Output the (X, Y) coordinate of the center of the cell containing the given text.  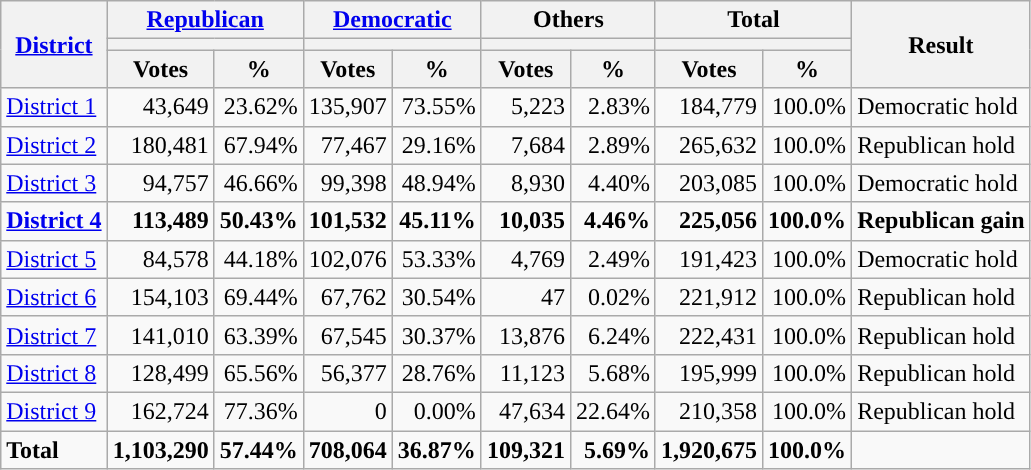
4,769 (526, 259)
222,431 (708, 335)
30.37% (436, 335)
0.02% (612, 297)
46.66% (258, 183)
225,056 (708, 221)
5,223 (526, 107)
141,010 (160, 335)
Republican (205, 20)
22.64% (612, 411)
1,103,290 (160, 449)
District 6 (54, 297)
63.39% (258, 335)
180,481 (160, 145)
1,920,675 (708, 449)
84,578 (160, 259)
2.83% (612, 107)
99,398 (348, 183)
2.89% (612, 145)
191,423 (708, 259)
0.00% (436, 411)
67,762 (348, 297)
109,321 (526, 449)
48.94% (436, 183)
221,912 (708, 297)
Others (568, 20)
23.62% (258, 107)
6.24% (612, 335)
77.36% (258, 411)
67.94% (258, 145)
113,489 (160, 221)
65.56% (258, 373)
67,545 (348, 335)
11,123 (526, 373)
District 2 (54, 145)
District 4 (54, 221)
210,358 (708, 411)
District 9 (54, 411)
44.18% (258, 259)
47 (526, 297)
4.40% (612, 183)
8,930 (526, 183)
5.68% (612, 373)
13,876 (526, 335)
94,757 (160, 183)
10,035 (526, 221)
29.16% (436, 145)
District 8 (54, 373)
56,377 (348, 373)
45.11% (436, 221)
53.33% (436, 259)
265,632 (708, 145)
District (54, 44)
135,907 (348, 107)
154,103 (160, 297)
69.44% (258, 297)
162,724 (160, 411)
203,085 (708, 183)
77,467 (348, 145)
128,499 (160, 373)
District 3 (54, 183)
0 (348, 411)
708,064 (348, 449)
36.87% (436, 449)
195,999 (708, 373)
28.76% (436, 373)
5.69% (612, 449)
50.43% (258, 221)
43,649 (160, 107)
7,684 (526, 145)
57.44% (258, 449)
184,779 (708, 107)
Result (941, 44)
4.46% (612, 221)
District 1 (54, 107)
47,634 (526, 411)
73.55% (436, 107)
Democratic (392, 20)
District 7 (54, 335)
2.49% (612, 259)
Republican gain (941, 221)
102,076 (348, 259)
30.54% (436, 297)
101,532 (348, 221)
District 5 (54, 259)
